Capture the cell that displays the provided text and extract its [x, y] central coordinate. 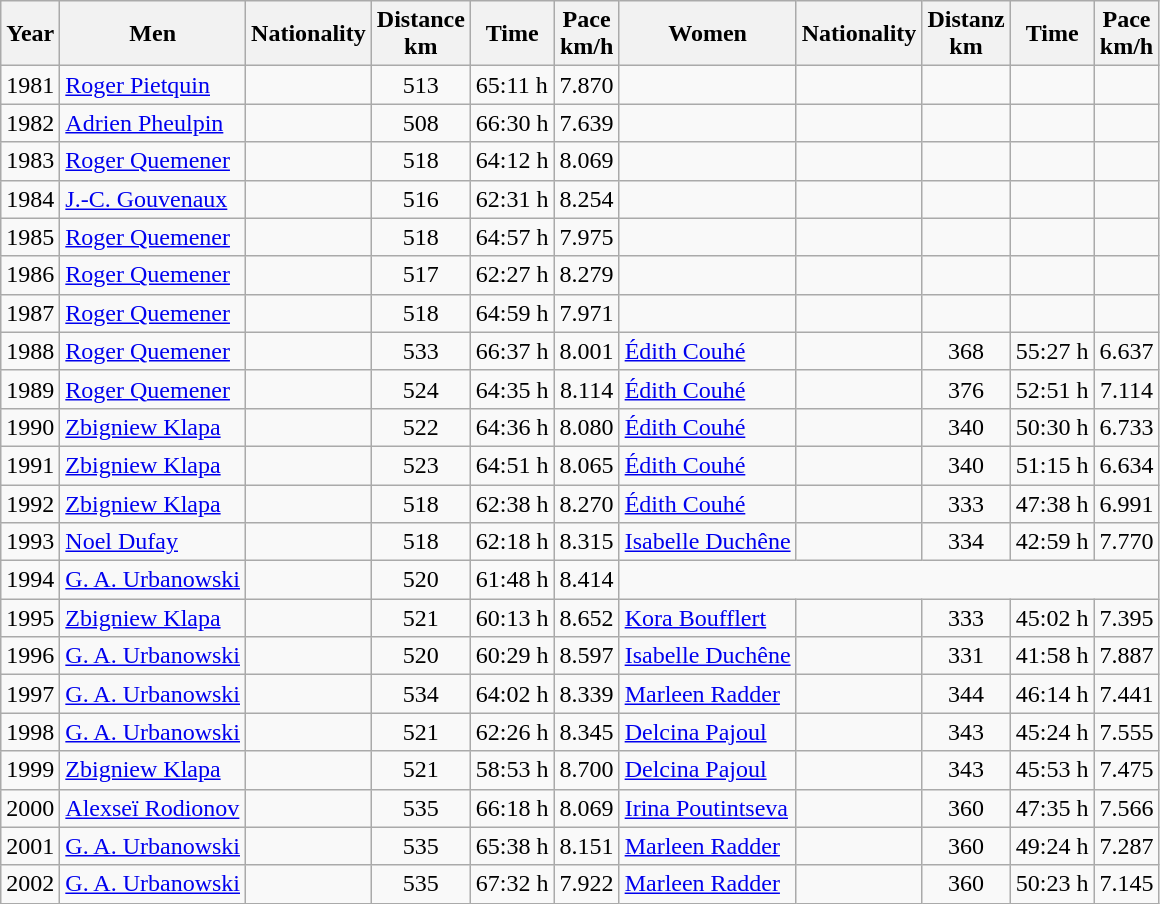
8.151 [586, 846]
8.001 [586, 351]
523 [420, 465]
58:53 h [512, 770]
Roger Pietquin [153, 85]
60:13 h [512, 618]
64:35 h [512, 389]
62:31 h [512, 199]
Noel Dufay [153, 542]
Distanz km [966, 34]
1994 [30, 580]
8.114 [586, 389]
1996 [30, 656]
534 [420, 694]
8.279 [586, 275]
Women [708, 34]
7.971 [586, 313]
64:51 h [512, 465]
Distance km [420, 34]
64:36 h [512, 427]
50:23 h [1052, 884]
7.555 [1126, 732]
344 [966, 694]
7.395 [1126, 618]
7.475 [1126, 770]
51:15 h [1052, 465]
7.441 [1126, 694]
64:59 h [512, 313]
8.414 [586, 580]
7.770 [1126, 542]
J.-C. Gouvenaux [153, 199]
1997 [30, 694]
60:29 h [512, 656]
376 [966, 389]
7.922 [586, 884]
8.254 [586, 199]
2001 [30, 846]
45:24 h [1052, 732]
1984 [30, 199]
331 [966, 656]
65:11 h [512, 85]
8.315 [586, 542]
8.339 [586, 694]
1991 [30, 465]
66:18 h [512, 808]
Kora Boufflert [708, 618]
Men [153, 34]
8.080 [586, 427]
50:30 h [1052, 427]
517 [420, 275]
52:51 h [1052, 389]
Year [30, 34]
1993 [30, 542]
8.270 [586, 503]
47:35 h [1052, 808]
1983 [30, 161]
334 [966, 542]
64:57 h [512, 237]
62:26 h [512, 732]
Irina Poutintseva [708, 808]
8.597 [586, 656]
46:14 h [1052, 694]
1995 [30, 618]
Alexseï Rodionov [153, 808]
Adrien Pheulpin [153, 123]
49:24 h [1052, 846]
7.566 [1126, 808]
7.870 [586, 85]
1999 [30, 770]
7.114 [1126, 389]
65:38 h [512, 846]
533 [420, 351]
1989 [30, 389]
7.287 [1126, 846]
8.652 [586, 618]
64:12 h [512, 161]
47:38 h [1052, 503]
62:27 h [512, 275]
1992 [30, 503]
522 [420, 427]
61:48 h [512, 580]
1981 [30, 85]
7.887 [1126, 656]
66:37 h [512, 351]
2000 [30, 808]
508 [420, 123]
513 [420, 85]
368 [966, 351]
6.634 [1126, 465]
45:53 h [1052, 770]
7.975 [586, 237]
8.345 [586, 732]
6.733 [1126, 427]
6.637 [1126, 351]
42:59 h [1052, 542]
524 [420, 389]
55:27 h [1052, 351]
8.065 [586, 465]
1987 [30, 313]
1982 [30, 123]
62:18 h [512, 542]
66:30 h [512, 123]
8.700 [586, 770]
1998 [30, 732]
1986 [30, 275]
6.991 [1126, 503]
41:58 h [1052, 656]
64:02 h [512, 694]
7.639 [586, 123]
67:32 h [512, 884]
7.145 [1126, 884]
62:38 h [512, 503]
1988 [30, 351]
1990 [30, 427]
2002 [30, 884]
1985 [30, 237]
516 [420, 199]
45:02 h [1052, 618]
